Scan for the cell matching the given text and deliver its (x, y) coordinate at center. 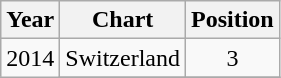
Year (30, 20)
Chart (123, 20)
Position (233, 20)
Switzerland (123, 58)
2014 (30, 58)
3 (233, 58)
